Identify which cell holds the provided text, then report its [X, Y] central coordinate. 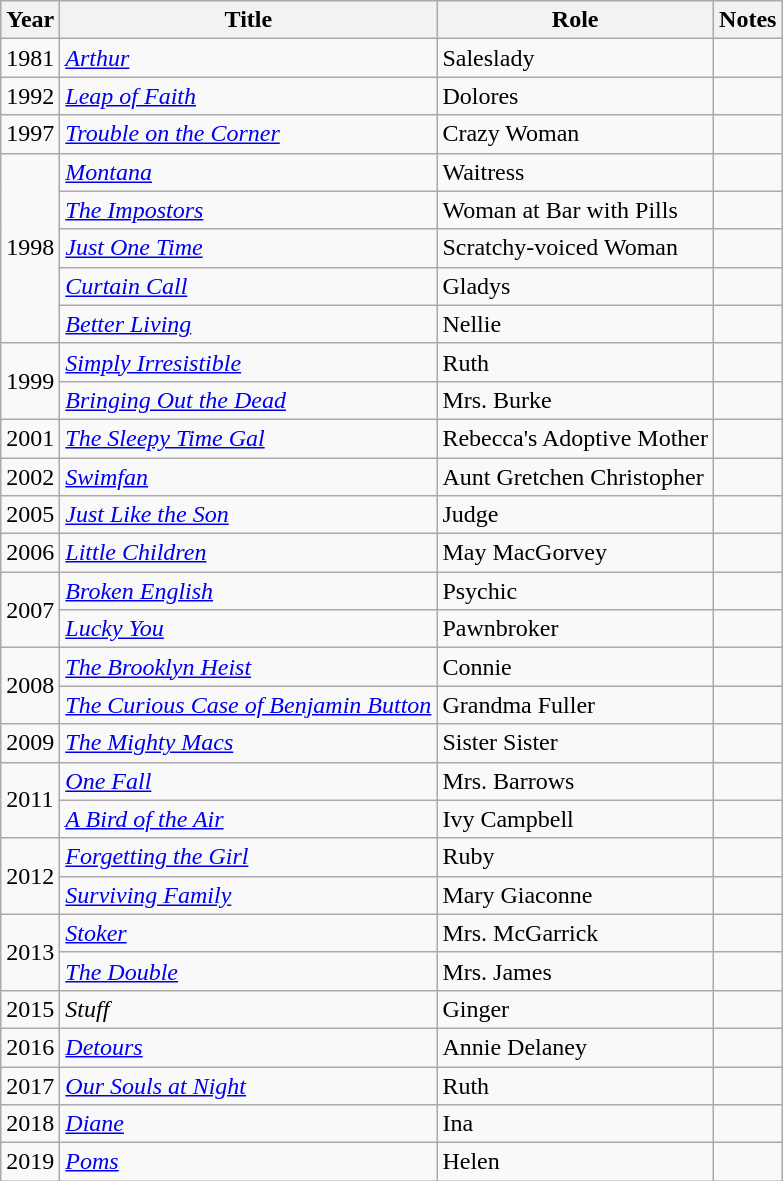
1997 [30, 134]
2007 [30, 610]
Arthur [248, 58]
2008 [30, 686]
2009 [30, 743]
1998 [30, 248]
Psychic [576, 591]
Just Like the Son [248, 515]
Trouble on the Corner [248, 134]
Montana [248, 172]
Judge [576, 515]
One Fall [248, 781]
Leap of Faith [248, 96]
Dolores [576, 96]
Mrs. Barrows [576, 781]
Bringing Out the Dead [248, 400]
2005 [30, 515]
Little Children [248, 553]
Title [248, 20]
Poms [248, 1162]
Annie Delaney [576, 1047]
Pawnbroker [576, 629]
Ruby [576, 857]
Broken English [248, 591]
The Double [248, 971]
Role [576, 20]
Woman at Bar with Pills [576, 210]
2011 [30, 800]
Gladys [576, 286]
1981 [30, 58]
2015 [30, 1009]
Stoker [248, 933]
The Curious Case of Benjamin Button [248, 705]
The Impostors [248, 210]
2001 [30, 438]
The Sleepy Time Gal [248, 438]
Waitress [576, 172]
Ginger [576, 1009]
Connie [576, 667]
Mary Giaconne [576, 895]
2006 [30, 553]
May MacGorvey [576, 553]
A Bird of the Air [248, 819]
Simply Irresistible [248, 362]
Notes [748, 20]
Mrs. McGarrick [576, 933]
Sister Sister [576, 743]
1999 [30, 381]
Mrs. James [576, 971]
2017 [30, 1085]
2013 [30, 952]
Diane [248, 1124]
Detours [248, 1047]
Rebecca's Adoptive Mother [576, 438]
Swimfan [248, 477]
Better Living [248, 324]
Nellie [576, 324]
Ivy Campbell [576, 819]
2002 [30, 477]
Lucky You [248, 629]
Just One Time [248, 248]
Curtain Call [248, 286]
Helen [576, 1162]
2018 [30, 1124]
1992 [30, 96]
Aunt Gretchen Christopher [576, 477]
2016 [30, 1047]
The Mighty Macs [248, 743]
Mrs. Burke [576, 400]
The Brooklyn Heist [248, 667]
Year [30, 20]
Forgetting the Girl [248, 857]
Ina [576, 1124]
Stuff [248, 1009]
Grandma Fuller [576, 705]
Our Souls at Night [248, 1085]
Surviving Family [248, 895]
2019 [30, 1162]
2012 [30, 876]
Crazy Woman [576, 134]
Scratchy-voiced Woman [576, 248]
Saleslady [576, 58]
